Return (X, Y) of the center of cell containing provided text 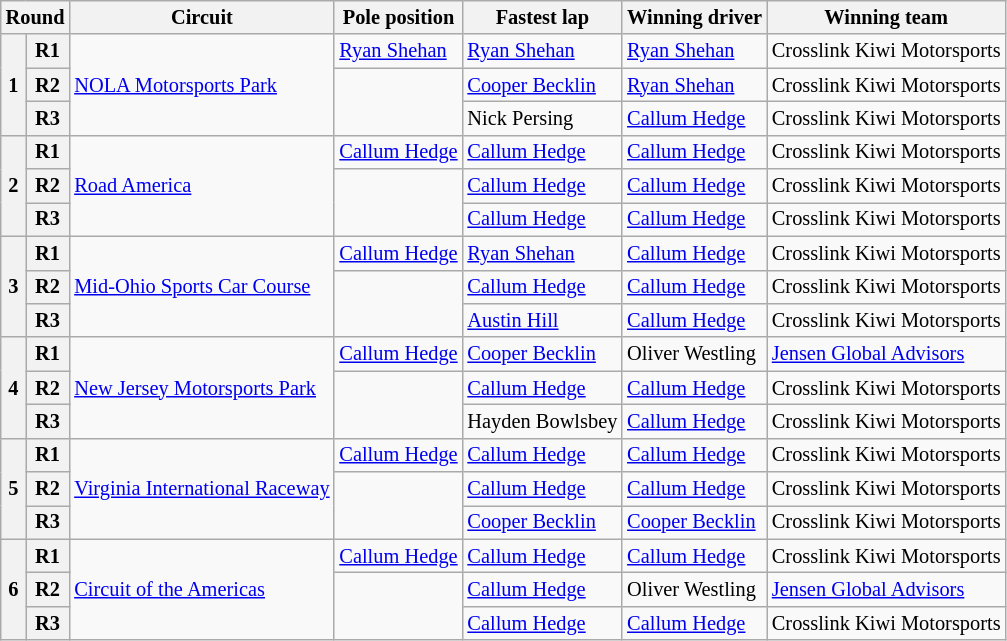
NOLA Motorsports Park (202, 84)
Circuit of the Americas (202, 590)
5 (14, 488)
2 (14, 186)
Fastest lap (542, 17)
Winning team (886, 17)
Circuit (202, 17)
Nick Persing (542, 118)
4 (14, 388)
Austin Hill (542, 320)
3 (14, 286)
Round (36, 17)
Road America (202, 186)
Virginia International Raceway (202, 488)
Hayden Bowlsbey (542, 421)
New Jersey Motorsports Park (202, 388)
6 (14, 590)
Winning driver (694, 17)
1 (14, 84)
Mid-Ohio Sports Car Course (202, 286)
Pole position (398, 17)
